Find where the given text appears and provide that cell's center as [x, y] coordinate. 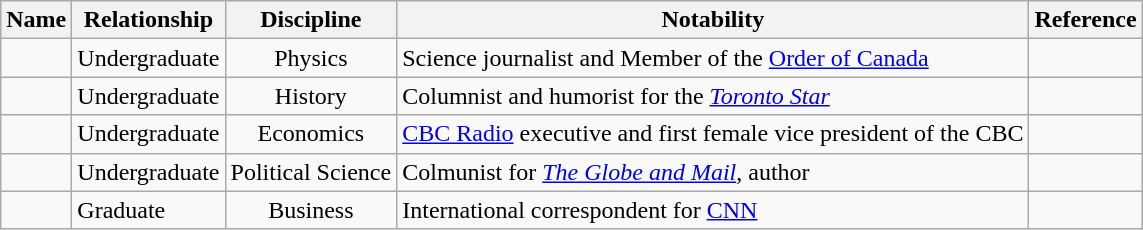
Notability [713, 20]
History [311, 96]
Name [36, 20]
Relationship [148, 20]
Physics [311, 58]
Reference [1086, 20]
Economics [311, 134]
Discipline [311, 20]
International correspondent for CNN [713, 210]
Columnist and humorist for the Toronto Star [713, 96]
Colmunist for The Globe and Mail, author [713, 172]
Graduate [148, 210]
Science journalist and Member of the Order of Canada [713, 58]
CBC Radio executive and first female vice president of the CBC [713, 134]
Business [311, 210]
Political Science [311, 172]
